Identify which cell holds the provided text, then report its (X, Y) central coordinate. 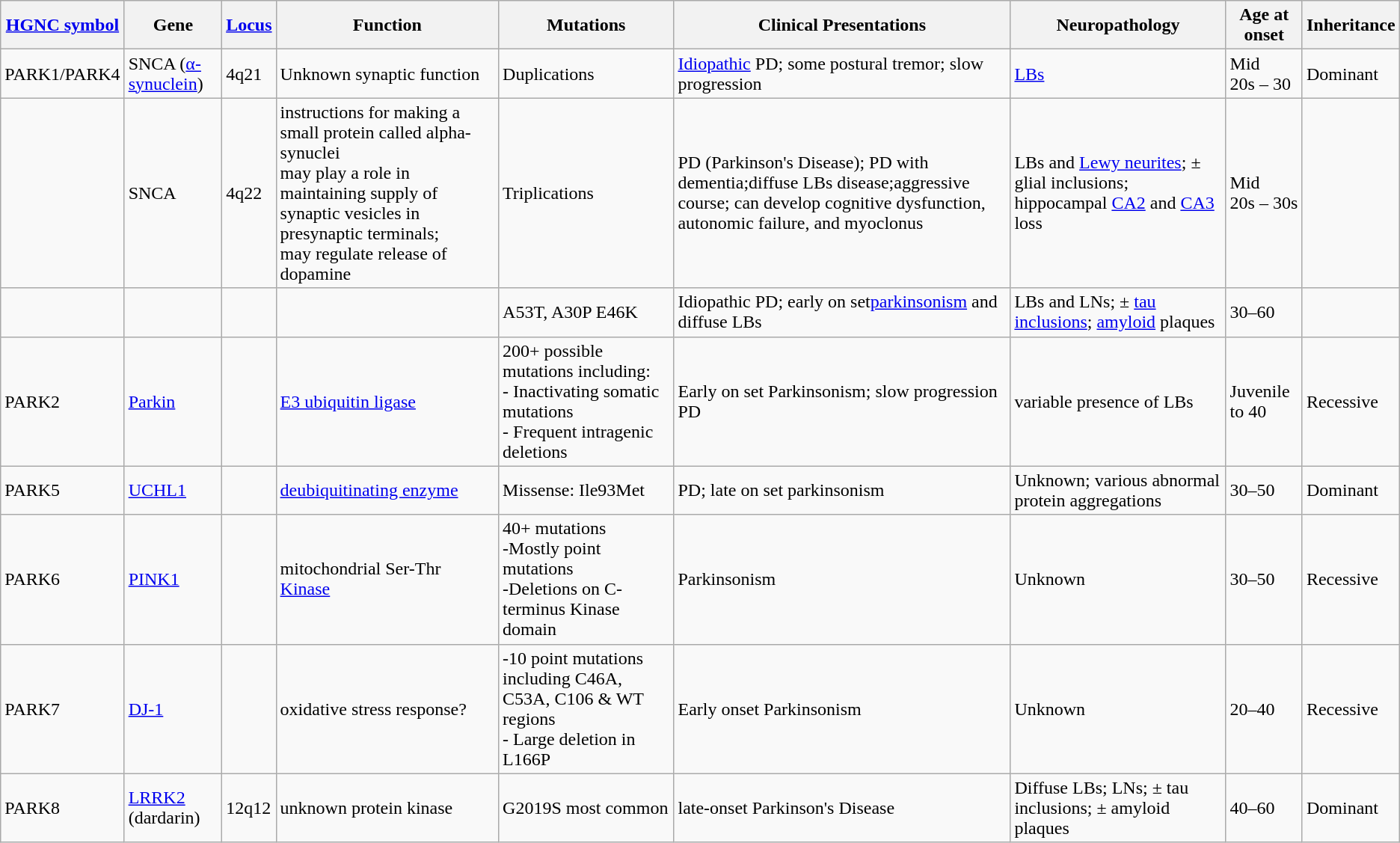
Function (387, 25)
E3 ubiquitin ligase (387, 401)
SNCA (α-synuclein) (174, 73)
Mid 20s – 30s (1264, 193)
PD (Parkinson's Disease); PD with dementia;diffuse LBs disease;aggressive course; can develop cognitive dysfunction, autonomic failure, and myoclonus (842, 193)
Unknown; various abnormal protein aggregations (1118, 491)
Clinical Presentations (842, 25)
G2019S most common (586, 808)
Duplications (586, 73)
Juvenile to 40 (1264, 401)
Locus (249, 25)
PARK8 (63, 808)
Mutations (586, 25)
LBs and Lewy neurites; ± glial inclusions; hippocampal CA2 and CA3 loss (1118, 193)
variable presence of LBs (1118, 401)
oxidative stress response? (387, 709)
Mid 20s – 30 (1264, 73)
Diffuse LBs; LNs; ± tau inclusions; ± amyloid plaques (1118, 808)
Age at onset (1264, 25)
PINK1 (174, 579)
A53T, A30P E46K (586, 313)
Idiopathic PD; some postural tremor; slow progression (842, 73)
40+ mutations-Mostly point mutations-Deletions on C-terminus Kinase domain (586, 579)
DJ-1 (174, 709)
40–60 (1264, 808)
LRRK2 (dardarin) (174, 808)
PARK1/PARK4 (63, 73)
HGNC symbol (63, 25)
Early on set Parkinsonism; slow progression PD (842, 401)
PARK7 (63, 709)
Neuropathology (1118, 25)
30–60 (1264, 313)
4q21 (249, 73)
Parkinsonism (842, 579)
LBs (1118, 73)
20–40 (1264, 709)
200+ possible mutations including:- Inactivating somatic mutations- Frequent intragenic deletions (586, 401)
PARK6 (63, 579)
PARK2 (63, 401)
Missense: Ile93Met (586, 491)
4q22 (249, 193)
UCHL1 (174, 491)
Unknown synaptic function (387, 73)
Parkin (174, 401)
SNCA (174, 193)
LBs and LNs; ± tau inclusions; amyloid plaques (1118, 313)
Gene (174, 25)
Idiopathic PD; early on setparkinsonism and diffuse LBs (842, 313)
12q12 (249, 808)
late-onset Parkinson's Disease (842, 808)
Triplications (586, 193)
Inheritance (1351, 25)
Early onset Parkinsonism (842, 709)
-10 point mutations including C46A, C53A, C106 & WT regions- Large deletion in L166P (586, 709)
mitochondrial Ser-Thr Kinase (387, 579)
unknown protein kinase (387, 808)
PARK5 (63, 491)
deubiquitinating enzyme (387, 491)
PD; late on set parkinsonism (842, 491)
